Output the (X, Y) coordinate of the center of the cell containing the given text.  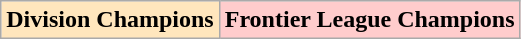
Division Champions (110, 20)
Frontier League Champions (370, 20)
